Return (x, y) of the center of cell containing provided text 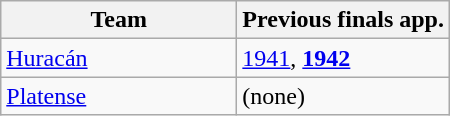
Huracán (119, 58)
Team (119, 20)
Platense (119, 96)
Previous finals app. (344, 20)
(none) (344, 96)
1941, 1942 (344, 58)
